Pinpoint the cell where the given text exists, returning its [x, y] midpoint coordinate. 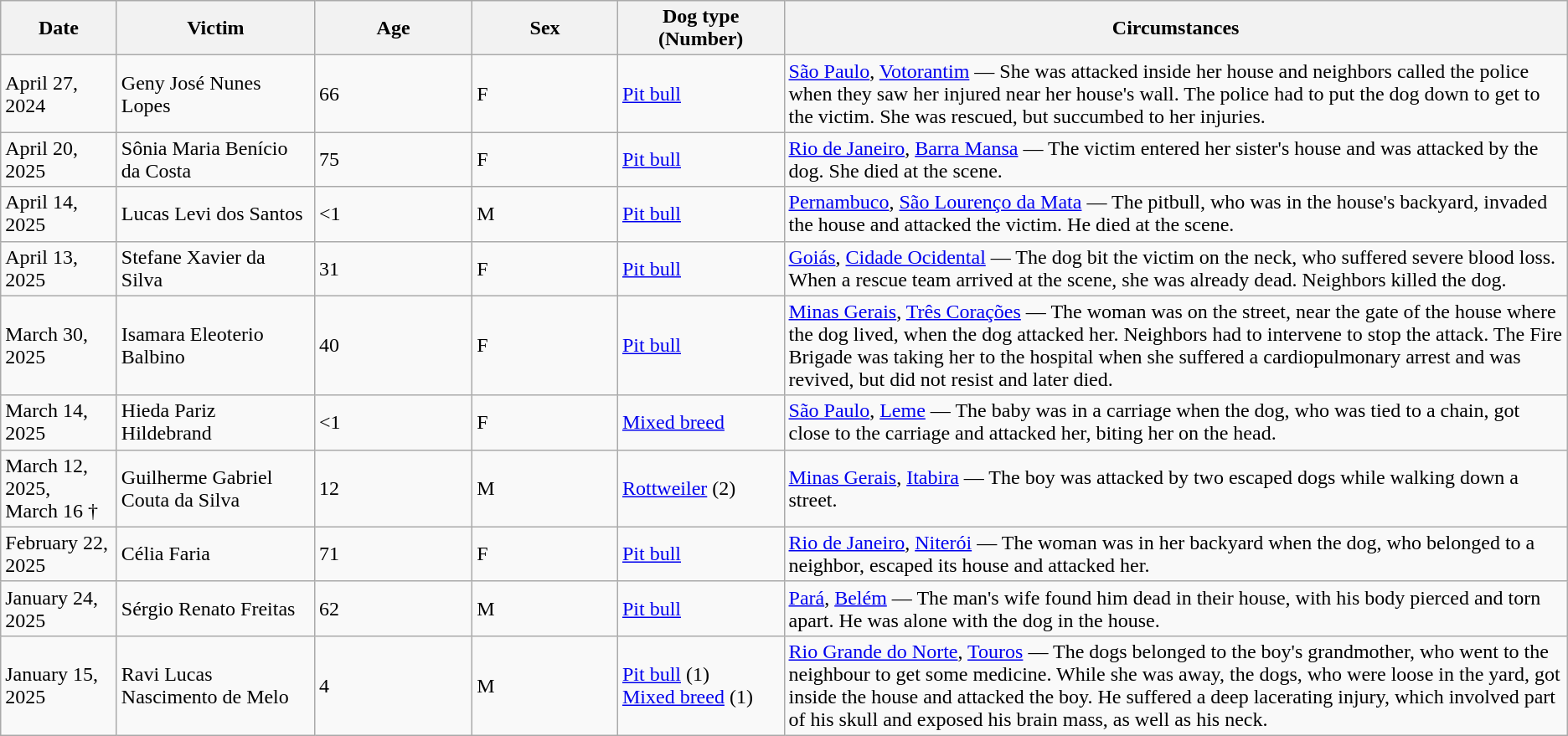
Ravi Lucas Nascimento de Melo [215, 685]
Stefane Xavier da Silva [215, 268]
Victim [215, 28]
April 14, 2025 [59, 214]
40 [393, 345]
March 14, 2025 [59, 422]
Pit bull (1)Mixed breed (1) [700, 685]
Isamara Eleoterio Balbino [215, 345]
January 15, 2025 [59, 685]
Sérgio Renato Freitas [215, 608]
April 20, 2025 [59, 159]
Pará, Belém — The man's wife found him dead in their house, with his body pierced and torn apart. He was alone with the dog in the house. [1176, 608]
75 [393, 159]
Lucas Levi dos Santos [215, 214]
Circumstances [1176, 28]
Rio de Janeiro, Niterói — The woman was in her backyard when the dog, who belonged to a neighbor, escaped its house and attacked her. [1176, 554]
Age [393, 28]
Sex [545, 28]
Mixed breed [700, 422]
Sônia Maria Benício da Costa [215, 159]
Célia Faria [215, 554]
4 [393, 685]
Date [59, 28]
January 24, 2025 [59, 608]
Dog type (Number) [700, 28]
Rio de Janeiro, Barra Mansa — The victim entered her sister's house and was attacked by the dog. She died at the scene. [1176, 159]
Geny José Nunes Lopes [215, 94]
Pernambuco, São Lourenço da Mata — The pitbull, who was in the house's backyard, invaded the house and attacked the victim. He died at the scene. [1176, 214]
Guilherme Gabriel Couta da Silva [215, 488]
62 [393, 608]
March 12, 2025,March 16 † [59, 488]
February 22, 2025 [59, 554]
12 [393, 488]
March 30, 2025 [59, 345]
71 [393, 554]
April 27, 2024 [59, 94]
31 [393, 268]
April 13, 2025 [59, 268]
66 [393, 94]
Hieda Pariz Hildebrand [215, 422]
Rottweiler (2) [700, 488]
Minas Gerais, Itabira — The boy was attacked by two escaped dogs while walking down a street. [1176, 488]
